Capture the cell that displays the provided text and extract its (X, Y) central coordinate. 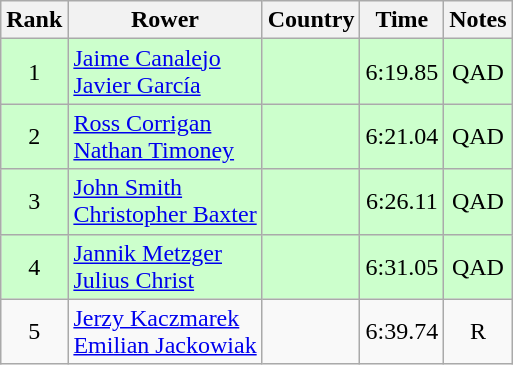
6:39.74 (402, 332)
1 (34, 72)
John SmithChristopher Baxter (165, 202)
3 (34, 202)
Jerzy KaczmarekEmilian Jackowiak (165, 332)
Notes (478, 20)
Time (402, 20)
6:31.05 (402, 266)
Jannik MetzgerJulius Christ (165, 266)
Ross CorriganNathan Timoney (165, 136)
Country (311, 20)
5 (34, 332)
6:26.11 (402, 202)
R (478, 332)
Rank (34, 20)
6:19.85 (402, 72)
Jaime CanalejoJavier García (165, 72)
6:21.04 (402, 136)
2 (34, 136)
Rower (165, 20)
4 (34, 266)
